Extract the (x, y) coordinate from the center of the cell holding the provided text.  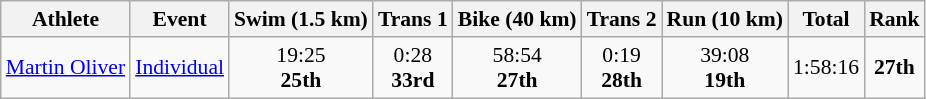
Total (826, 19)
Trans 1 (413, 19)
0:2833rd (413, 68)
Swim (1.5 km) (301, 19)
Bike (40 km) (518, 19)
1:58:16 (826, 68)
0:1928th (622, 68)
Individual (180, 68)
39:0819th (725, 68)
Trans 2 (622, 19)
Martin Oliver (66, 68)
Run (10 km) (725, 19)
27th (894, 68)
Athlete (66, 19)
19:2525th (301, 68)
Event (180, 19)
58:5427th (518, 68)
Rank (894, 19)
